Capture the cell that displays the provided text and extract its [X, Y] central coordinate. 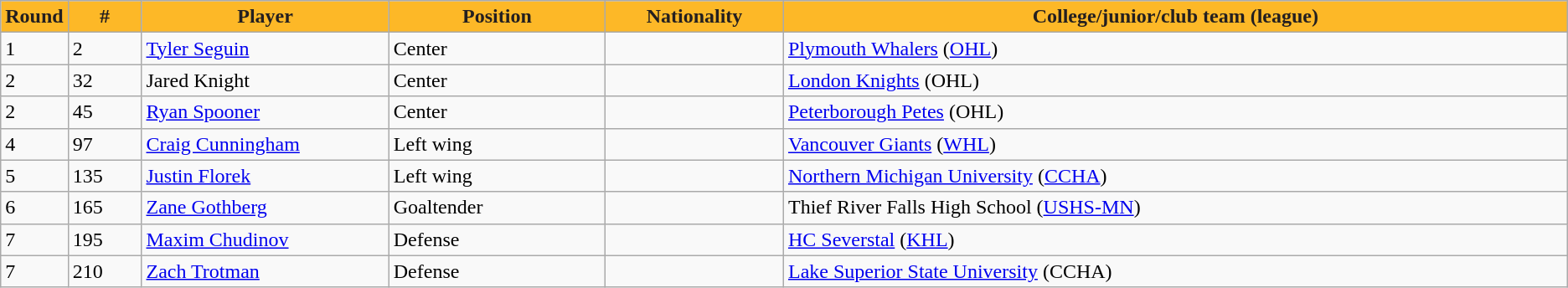
# [105, 17]
Goaltender [497, 208]
97 [105, 144]
Lake Superior State University (CCHA) [1175, 271]
Vancouver Giants (WHL) [1175, 144]
HC Severstal (KHL) [1175, 239]
London Knights (OHL) [1175, 80]
Position [497, 17]
Jared Knight [265, 80]
6 [34, 208]
135 [105, 176]
4 [34, 144]
Ryan Spooner [265, 112]
Tyler Seguin [265, 49]
Round [34, 17]
32 [105, 80]
195 [105, 239]
Plymouth Whalers (OHL) [1175, 49]
210 [105, 271]
Zach Trotman [265, 271]
1 [34, 49]
45 [105, 112]
Nationality [695, 17]
College/junior/club team (league) [1175, 17]
Thief River Falls High School (USHS-MN) [1175, 208]
Craig Cunningham [265, 144]
Northern Michigan University (CCHA) [1175, 176]
Peterborough Petes (OHL) [1175, 112]
Player [265, 17]
5 [34, 176]
Maxim Chudinov [265, 239]
Justin Florek [265, 176]
165 [105, 208]
Zane Gothberg [265, 208]
